Capture the cell that displays the provided text and extract its (x, y) central coordinate. 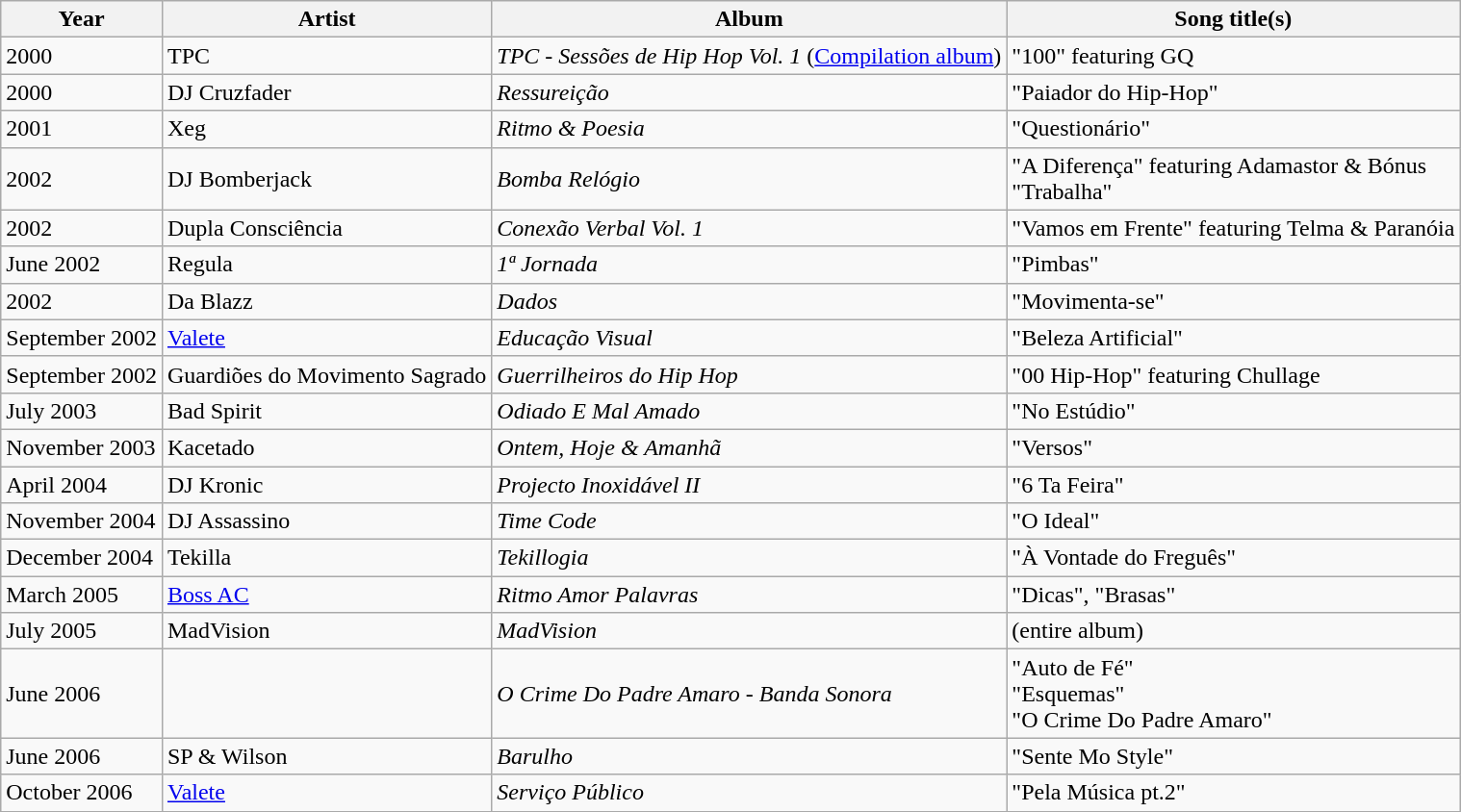
Kacetado (326, 447)
Educação Visual (749, 338)
1ª Jornada (749, 265)
"Pimbas" (1234, 265)
Dupla Consciência (326, 228)
Song title(s) (1234, 19)
DJ Assassino (326, 521)
Da Blazz (326, 301)
"Movimenta-se" (1234, 301)
December 2004 (82, 558)
Artist (326, 19)
November 2003 (82, 447)
Bomba Relógio (749, 179)
June 2002 (82, 265)
Tekilla (326, 558)
TPC (326, 56)
Tekillogia (749, 558)
SP & Wilson (326, 756)
July 2003 (82, 411)
Guerrilheiros do Hip Hop (749, 374)
DJ Kronic (326, 484)
(entire album) (1234, 631)
March 2005 (82, 595)
"A Diferença" featuring Adamastor & Bónus"Trabalha" (1234, 179)
Conexão Verbal Vol. 1 (749, 228)
"Auto de Fé""Esquemas""O Crime Do Padre Amaro" (1234, 694)
DJ Cruzfader (326, 92)
Ritmo & Poesia (749, 129)
"O Ideal" (1234, 521)
Year (82, 19)
Dados (749, 301)
"6 Ta Feira" (1234, 484)
"Beleza Artificial" (1234, 338)
Ressureição (749, 92)
"100" featuring GQ (1234, 56)
"Pela Música pt.2" (1234, 793)
November 2004 (82, 521)
"À Vontade do Freguês" (1234, 558)
Time Code (749, 521)
"No Estúdio" (1234, 411)
Guardiões do Movimento Sagrado (326, 374)
DJ Bomberjack (326, 179)
Projecto Inoxidável II (749, 484)
"Paiador do Hip-Hop" (1234, 92)
Barulho (749, 756)
Ritmo Amor Palavras (749, 595)
2001 (82, 129)
TPC - Sessões de Hip Hop Vol. 1 (Compilation album) (749, 56)
Regula (326, 265)
"Vamos em Frente" featuring Telma & Paranóia (1234, 228)
"Questionário" (1234, 129)
O Crime Do Padre Amaro - Banda Sonora (749, 694)
Serviço Público (749, 793)
"Dicas", "Brasas" (1234, 595)
"Sente Mo Style" (1234, 756)
Album (749, 19)
Odiado E Mal Amado (749, 411)
July 2005 (82, 631)
Bad Spirit (326, 411)
October 2006 (82, 793)
Xeg (326, 129)
Ontem, Hoje & Amanhã (749, 447)
"00 Hip-Hop" featuring Chullage (1234, 374)
"Versos" (1234, 447)
April 2004 (82, 484)
Boss AC (326, 595)
